Output the (X, Y) coordinate of the center of the cell containing the given text.  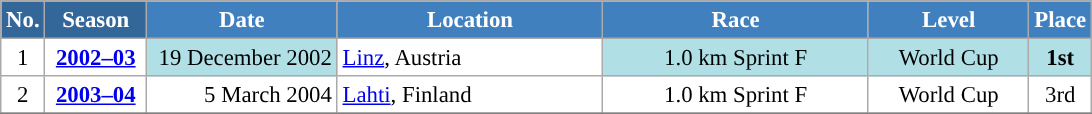
Location (470, 20)
3rd (1060, 95)
No. (23, 20)
Level (948, 20)
Race (736, 20)
Linz, Austria (470, 58)
5 March 2004 (242, 95)
19 December 2002 (242, 58)
Lahti, Finland (470, 95)
2002–03 (96, 58)
Place (1060, 20)
1 (23, 58)
1st (1060, 58)
Date (242, 20)
2 (23, 95)
2003–04 (96, 95)
Season (96, 20)
